Extract the (X, Y) coordinate from the center of the cell holding the provided text.  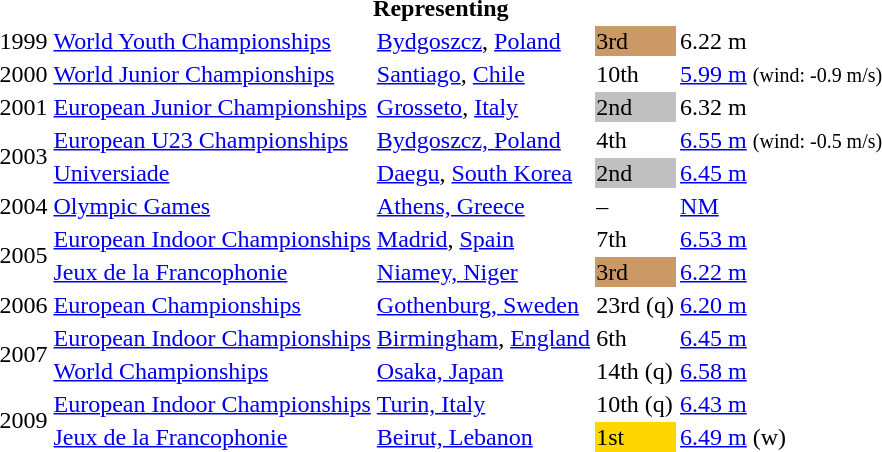
Grosseto, Italy (483, 107)
Turin, Italy (483, 404)
Santiago, Chile (483, 74)
– (636, 206)
European U23 Championships (212, 140)
Olympic Games (212, 206)
14th (q) (636, 371)
4th (636, 140)
6th (636, 338)
Beirut, Lebanon (483, 437)
10th (636, 74)
Niamey, Niger (483, 272)
Daegu, South Korea (483, 173)
1st (636, 437)
10th (q) (636, 404)
European Championships (212, 305)
Gothenburg, Sweden (483, 305)
European Junior Championships (212, 107)
World Youth Championships (212, 41)
23rd (q) (636, 305)
Madrid, Spain (483, 239)
World Championships (212, 371)
Athens, Greece (483, 206)
World Junior Championships (212, 74)
Osaka, Japan (483, 371)
Universiade (212, 173)
Birmingham, England (483, 338)
7th (636, 239)
